Output the (X, Y) coordinate of the center of the cell containing the given text.  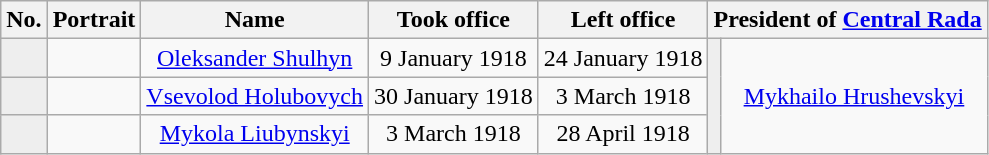
Name (255, 20)
9 January 1918 (454, 58)
Mykhailo Hrushevskyi (854, 96)
28 April 1918 (623, 134)
30 January 1918 (454, 96)
President of Central Rada (848, 20)
No. (24, 20)
24 January 1918 (623, 58)
Vsevolod Holubovych (255, 96)
Portrait (94, 20)
Oleksander Shulhyn (255, 58)
Took office (454, 20)
Left office (623, 20)
Mykola Liubynskyi (255, 134)
